Provide the (X, Y) coordinate of the cell's center where the given text is located.  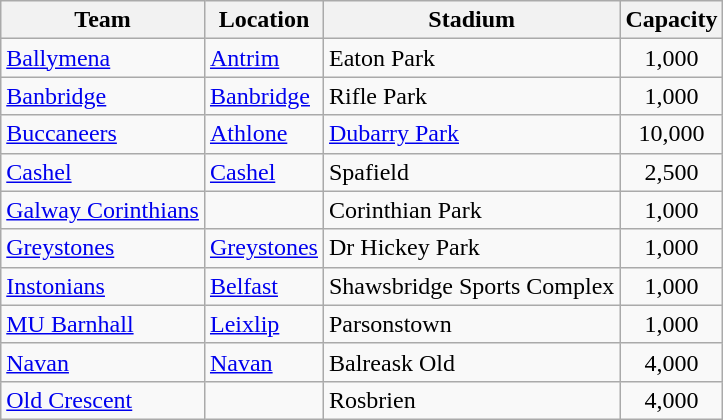
Ballymena (103, 58)
Spafield (471, 172)
Antrim (264, 58)
Balreask Old (471, 362)
Buccaneers (103, 134)
Rosbrien (471, 400)
Stadium (471, 20)
Team (103, 20)
Belfast (264, 286)
Athlone (264, 134)
Shawsbridge Sports Complex (471, 286)
Galway Corinthians (103, 210)
2,500 (672, 172)
Location (264, 20)
Eaton Park (471, 58)
Dubarry Park (471, 134)
Corinthian Park (471, 210)
Parsonstown (471, 324)
MU Barnhall (103, 324)
Dr Hickey Park (471, 248)
Old Crescent (103, 400)
Capacity (672, 20)
Rifle Park (471, 96)
Instonians (103, 286)
Leixlip (264, 324)
10,000 (672, 134)
